Determine the [X, Y] coordinate at the center of the cell enclosing the given text.  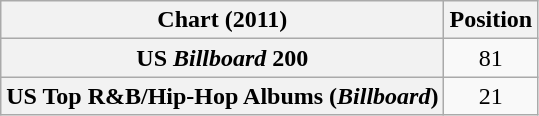
81 [491, 58]
Chart (2011) [222, 20]
Position [491, 20]
US Billboard 200 [222, 58]
21 [491, 96]
US Top R&B/Hip-Hop Albums (Billboard) [222, 96]
